Return (x, y) of the center of cell containing provided text 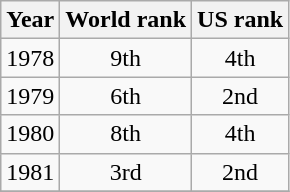
3rd (126, 172)
8th (126, 134)
9th (126, 58)
World rank (126, 20)
1978 (30, 58)
6th (126, 96)
Year (30, 20)
1980 (30, 134)
1981 (30, 172)
US rank (240, 20)
1979 (30, 96)
